Provide the (X, Y) coordinate of the cell's center where the given text is located.  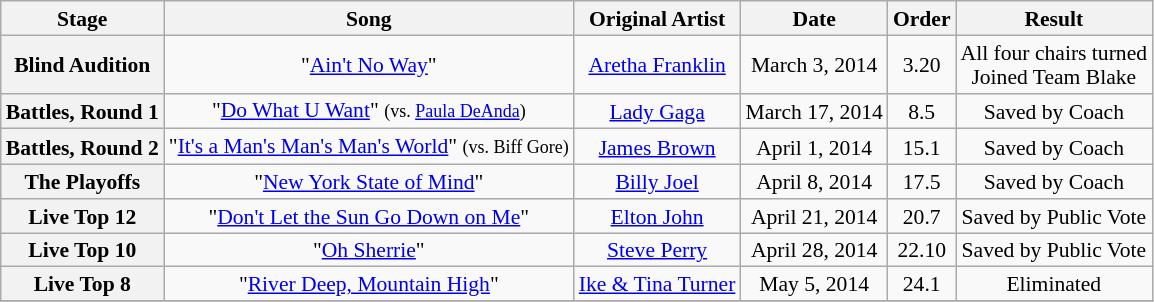
Stage (82, 18)
20.7 (922, 216)
"New York State of Mind" (369, 182)
Order (922, 18)
8.5 (922, 111)
Battles, Round 1 (82, 111)
3.20 (922, 64)
"Don't Let the Sun Go Down on Me" (369, 216)
Date (814, 18)
Aretha Franklin (658, 64)
Lady Gaga (658, 111)
"Ain't No Way" (369, 64)
April 28, 2014 (814, 250)
Live Top 10 (82, 250)
March 17, 2014 (814, 111)
Live Top 8 (82, 284)
"Oh Sherrie" (369, 250)
Blind Audition (82, 64)
"It's a Man's Man's Man's World" (vs. Biff Gore) (369, 147)
March 3, 2014 (814, 64)
April 8, 2014 (814, 182)
Result (1054, 18)
Battles, Round 2 (82, 147)
Steve Perry (658, 250)
Song (369, 18)
Ike & Tina Turner (658, 284)
"Do What U Want" (vs. Paula DeAnda) (369, 111)
April 21, 2014 (814, 216)
"River Deep, Mountain High" (369, 284)
All four chairs turnedJoined Team Blake (1054, 64)
Original Artist (658, 18)
Eliminated (1054, 284)
24.1 (922, 284)
Live Top 12 (82, 216)
22.10 (922, 250)
17.5 (922, 182)
Elton John (658, 216)
Billy Joel (658, 182)
15.1 (922, 147)
April 1, 2014 (814, 147)
James Brown (658, 147)
The Playoffs (82, 182)
May 5, 2014 (814, 284)
